Scan for the cell matching the given text and deliver its (x, y) coordinate at center. 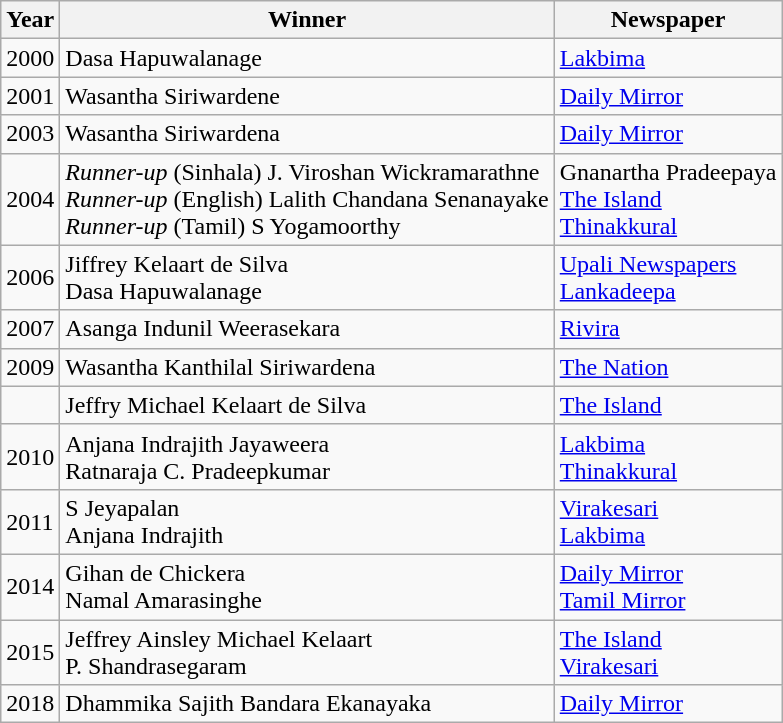
2018 (30, 704)
S JeyapalanAnjana Indrajith (307, 522)
Gnanartha PradeepayaThe IslandThinakkural (668, 199)
LakbimaThinakkural (668, 456)
Wasantha Kanthilal Siriwardena (307, 367)
Rivira (668, 329)
Year (30, 20)
Jeffrey Ainsley Michael KelaartP. Shandrasegaram (307, 652)
Jeffry Michael Kelaart de Silva (307, 405)
2009 (30, 367)
Dasa Hapuwalanage (307, 58)
Daily MirrorTamil Mirror (668, 586)
2003 (30, 134)
2001 (30, 96)
Winner (307, 20)
Wasantha Siriwardene (307, 96)
The Island (668, 405)
Newspaper (668, 20)
Asanga Indunil Weerasekara (307, 329)
Anjana Indrajith JayaweeraRatnaraja C. Pradeepkumar (307, 456)
2007 (30, 329)
The IslandVirakesari (668, 652)
2011 (30, 522)
Dhammika Sajith Bandara Ekanayaka (307, 704)
2004 (30, 199)
The Nation (668, 367)
Upali NewspapersLankadeepa (668, 278)
VirakesariLakbima (668, 522)
2014 (30, 586)
2015 (30, 652)
Gihan de ChickeraNamal Amarasinghe (307, 586)
Wasantha Siriwardena (307, 134)
Runner-up (Sinhala) J. Viroshan WickramarathneRunner-up (English) Lalith Chandana SenanayakeRunner-up (Tamil) S Yogamoorthy (307, 199)
2000 (30, 58)
Lakbima (668, 58)
Jiffrey Kelaart de SilvaDasa Hapuwalanage (307, 278)
2010 (30, 456)
2006 (30, 278)
